Provide the (X, Y) coordinate of the cell's center where the given text is located.  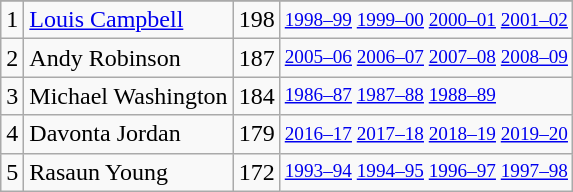
179 (256, 134)
5 (12, 172)
2005–06 2006–07 2007–08 2008–09 (426, 58)
2016–17 2017–18 2018–19 2019–20 (426, 134)
187 (256, 58)
1998–99 1999–00 2000–01 2001–02 (426, 20)
1 (12, 20)
184 (256, 96)
Rasaun Young (128, 172)
Davonta Jordan (128, 134)
Andy Robinson (128, 58)
Louis Campbell (128, 20)
4 (12, 134)
3 (12, 96)
2 (12, 58)
1993–94 1994–95 1996–97 1997–98 (426, 172)
172 (256, 172)
198 (256, 20)
1986–87 1987–88 1988–89 (426, 96)
Michael Washington (128, 96)
